For the text-containing cell, return its midpoint in [x, y] coordinate format. 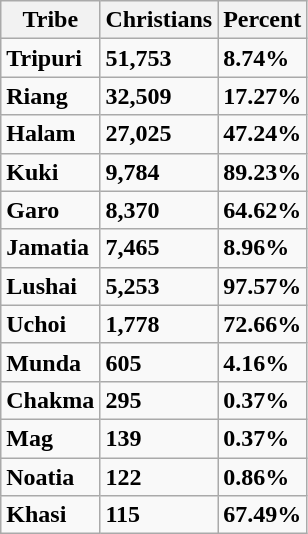
32,509 [159, 96]
8.96% [262, 248]
Lushai [50, 286]
139 [159, 438]
27,025 [159, 134]
115 [159, 515]
1,778 [159, 324]
97.57% [262, 286]
17.27% [262, 96]
Tripuri [50, 58]
51,753 [159, 58]
8.74% [262, 58]
47.24% [262, 134]
Mag [50, 438]
Christians [159, 20]
7,465 [159, 248]
Kuki [50, 172]
Percent [262, 20]
0.86% [262, 477]
4.16% [262, 362]
Noatia [50, 477]
64.62% [262, 210]
295 [159, 400]
Jamatia [50, 248]
Khasi [50, 515]
Halam [50, 134]
Uchoi [50, 324]
8,370 [159, 210]
67.49% [262, 515]
122 [159, 477]
89.23% [262, 172]
9,784 [159, 172]
5,253 [159, 286]
Riang [50, 96]
72.66% [262, 324]
Munda [50, 362]
Garo [50, 210]
605 [159, 362]
Tribe [50, 20]
Chakma [50, 400]
